Find where the given text appears and provide that cell's center as (x, y) coordinate. 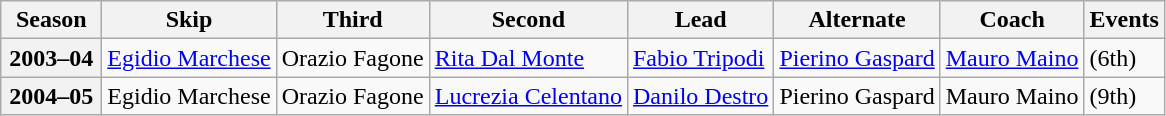
Rita Dal Monte (528, 58)
Fabio Tripodi (700, 58)
2003–04 (52, 58)
(6th) (1124, 58)
Alternate (857, 20)
2004–05 (52, 96)
Lead (700, 20)
Third (352, 20)
Danilo Destro (700, 96)
(9th) (1124, 96)
Lucrezia Celentano (528, 96)
Season (52, 20)
Coach (1012, 20)
Events (1124, 20)
Second (528, 20)
Skip (189, 20)
